Output the [X, Y] coordinate of the center of the cell containing the given text.  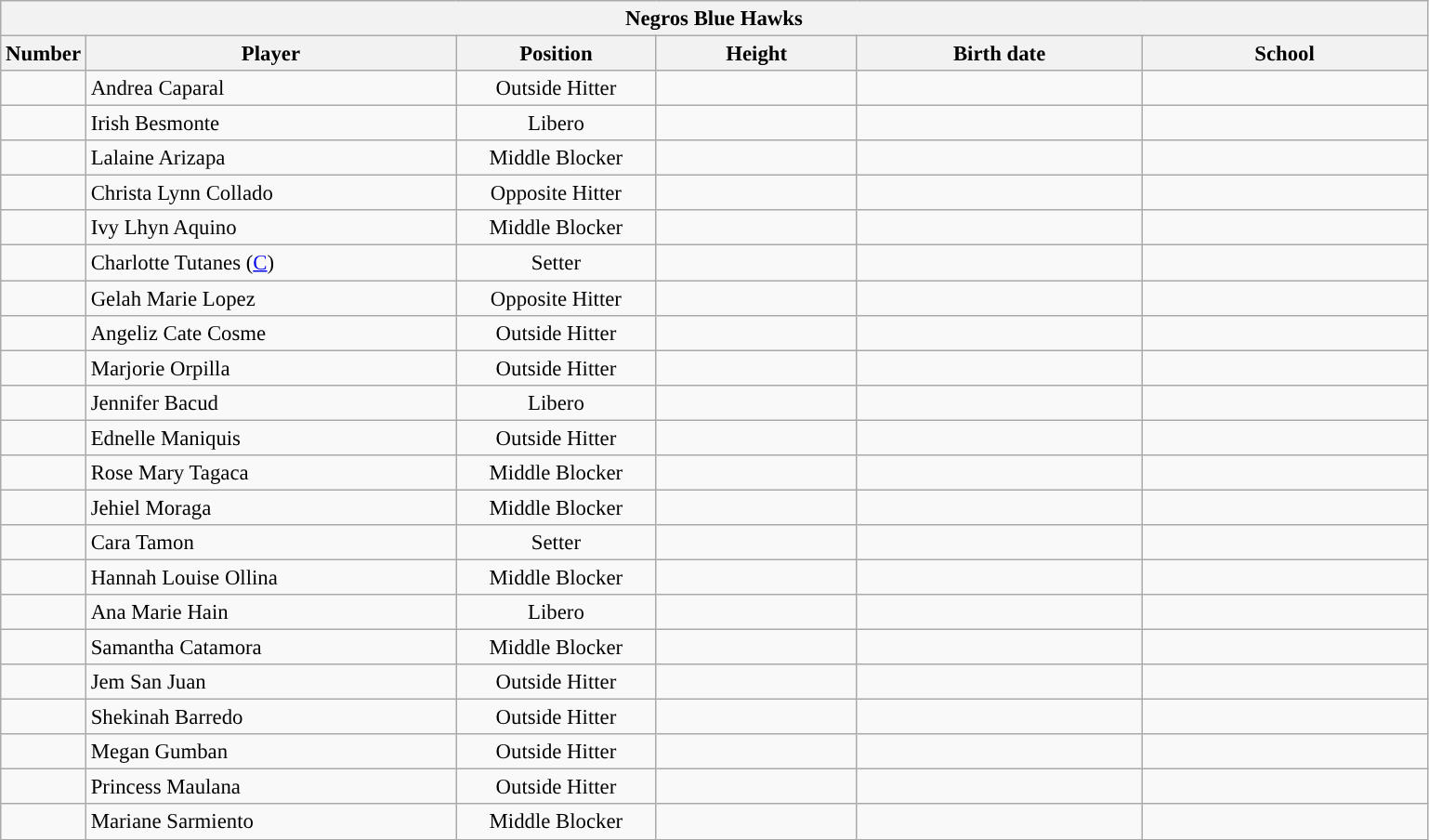
Princess Maulana [270, 787]
Ivy Lhyn Aquino [270, 228]
Cara Tamon [270, 543]
Ednelle Maniquis [270, 438]
Gelah Marie Lopez [270, 298]
Irish Besmonte [270, 124]
Ana Marie Hain [270, 612]
Rose Mary Tagaca [270, 473]
Birth date [1000, 54]
Samantha Catamora [270, 648]
Position [557, 54]
Hannah Louise Ollina [270, 577]
Player [270, 54]
Jem San Juan [270, 682]
Height [756, 54]
Megan Gumban [270, 752]
School [1284, 54]
Shekinah Barredo [270, 717]
Andrea Caparal [270, 88]
Negros Blue Hawks [714, 19]
Lalaine Arizapa [270, 158]
Charlotte Tutanes (C) [270, 263]
Angeliz Cate Cosme [270, 333]
Christa Lynn Collado [270, 193]
Jennifer Bacud [270, 402]
Mariane Sarmiento [270, 822]
Marjorie Orpilla [270, 368]
Jehiel Moraga [270, 507]
Number [44, 54]
